Provide the (X, Y) coordinate of the cell's center where the given text is located.  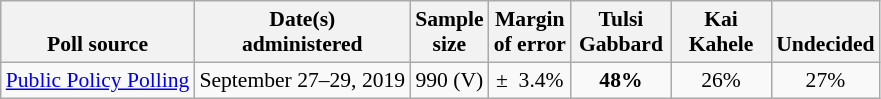
Public Policy Polling (98, 80)
26% (721, 80)
Marginof error (530, 32)
Samplesize (449, 32)
September 27–29, 2019 (302, 80)
± 3.4% (530, 80)
Undecided (825, 32)
990 (V) (449, 80)
Poll source (98, 32)
TulsiGabbard (621, 32)
Date(s)administered (302, 32)
KaiKahele (721, 32)
48% (621, 80)
27% (825, 80)
